Locate the cell with the specified text and output its [x, y] center coordinate. 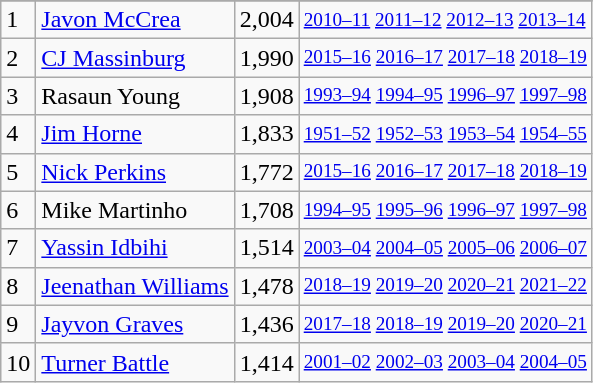
CJ Massinburg [135, 58]
8 [18, 286]
9 [18, 324]
1,514 [266, 248]
2,004 [266, 20]
1951–52 1952–53 1953–54 1954–55 [445, 134]
1,436 [266, 324]
10 [18, 362]
1,414 [266, 362]
Rasaun Young [135, 96]
Turner Battle [135, 362]
Mike Martinho [135, 210]
Jeenathan Williams [135, 286]
3 [18, 96]
2001–02 2002–03 2003–04 2004–05 [445, 362]
2 [18, 58]
1,908 [266, 96]
1994–95 1995–96 1996–97 1997–98 [445, 210]
1993–94 1994–95 1996–97 1997–98 [445, 96]
2003–04 2004–05 2005–06 2006–07 [445, 248]
Jim Horne [135, 134]
Jayvon Graves [135, 324]
4 [18, 134]
1,708 [266, 210]
7 [18, 248]
6 [18, 210]
Nick Perkins [135, 172]
Yassin Idbihi [135, 248]
2010–11 2011–12 2012–13 2013–14 [445, 20]
2017–18 2018–19 2019–20 2020–21 [445, 324]
5 [18, 172]
1,772 [266, 172]
1,478 [266, 286]
1,990 [266, 58]
Javon McCrea [135, 20]
1 [18, 20]
1,833 [266, 134]
2018–19 2019–20 2020–21 2021–22 [445, 286]
